Search for the cell housing the specified text and yield its [x, y] center coordinate. 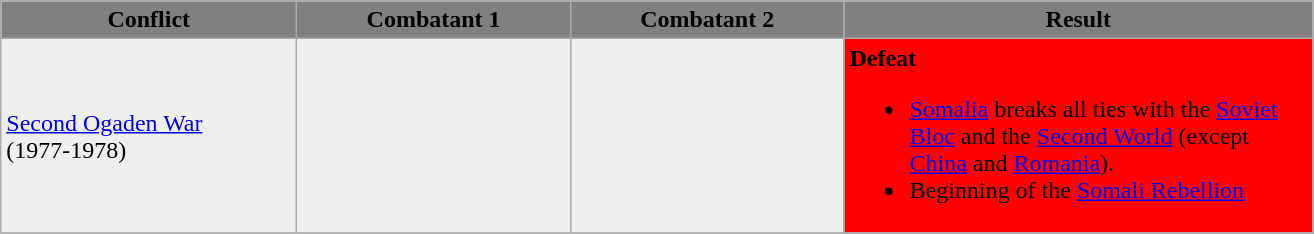
Conflict [149, 20]
DefeatSomalia breaks all ties with the Soviet Bloc and the Second World (except China and Romania).Beginning of the Somali Rebellion [1078, 136]
Second Ogaden War(1977-1978) [149, 136]
Combatant 2 [707, 20]
Result [1078, 20]
Combatant 1 [434, 20]
